Return (X, Y) of the center of cell containing provided text 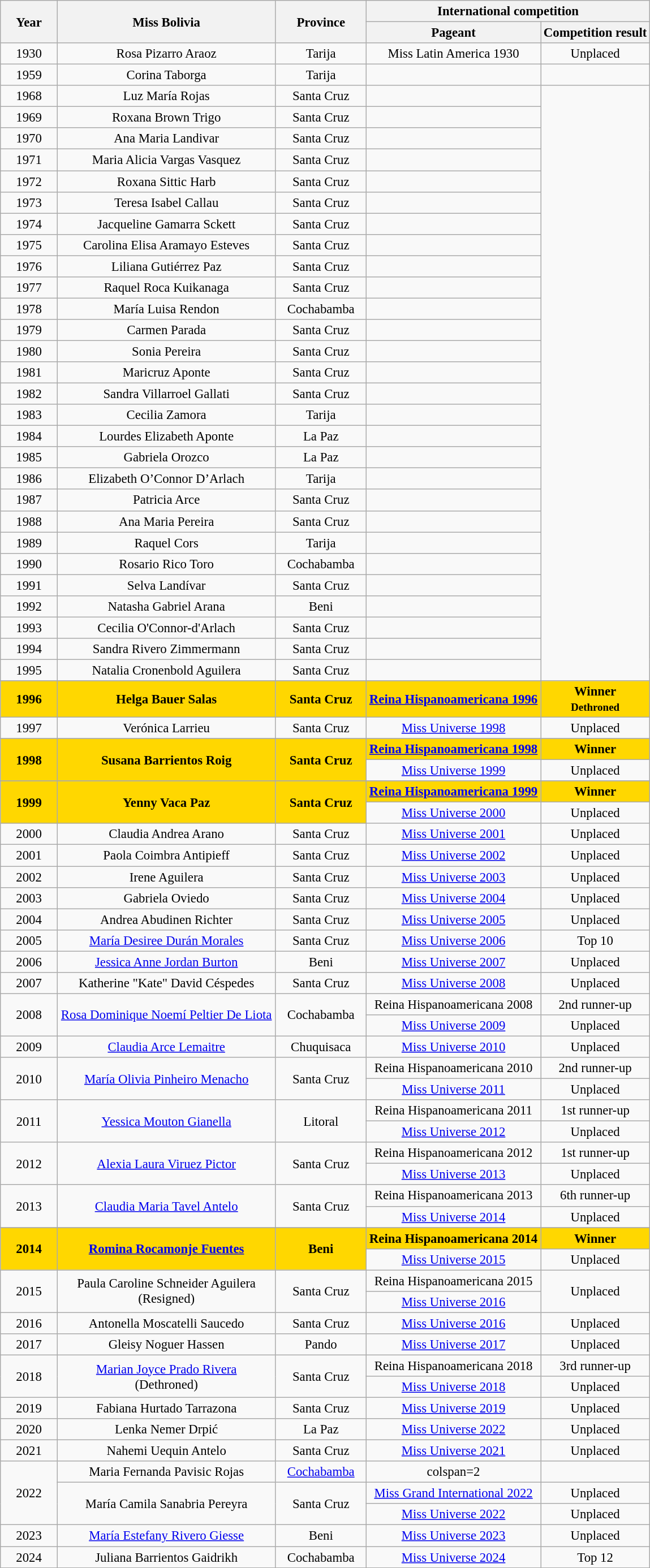
Fabiana Hurtado Tarrazona (166, 1409)
International competition (508, 11)
1973 (29, 202)
6th runner-up (595, 1196)
colspan=2 (454, 1472)
Lourdes Elizabeth Aponte (166, 437)
1990 (29, 564)
2020 (29, 1429)
Maricruz Aponte (166, 373)
WinnerDethroned (595, 699)
Sonia Pereira (166, 351)
María Luisa Rendon (166, 309)
Miss Universe 2001 (454, 834)
1968 (29, 96)
Miss Universe 2021 (454, 1451)
Maria Fernanda Pavisic Rojas (166, 1472)
Helga Bauer Salas (166, 699)
Lenka Nemer Drpić (166, 1429)
Miss Universe 2012 (454, 1132)
2016 (29, 1323)
1984 (29, 437)
Nahemi Uequin Antelo (166, 1451)
1971 (29, 160)
2005 (29, 940)
2003 (29, 898)
1994 (29, 649)
2012 (29, 1164)
1976 (29, 266)
Miss Universe 2000 (454, 813)
2024 (29, 1557)
1999 (29, 802)
1980 (29, 351)
2023 (29, 1536)
Pageant (454, 33)
Reina Hispanoamericana 1999 (454, 792)
2006 (29, 962)
Miss Universe 2005 (454, 919)
2022 (29, 1493)
Year (29, 21)
Miss Universe 2023 (454, 1536)
Juliana Barrientos Gaidrikh (166, 1557)
1959 (29, 75)
2009 (29, 1047)
Competition result (595, 33)
Sandra Rivero Zimmermann (166, 649)
1989 (29, 543)
Pando (321, 1345)
Miss Universe 2024 (454, 1557)
1974 (29, 224)
Miss Universe 2019 (454, 1409)
Jessica Anne Jordan Burton (166, 962)
Reina Hispanoamericana 2014 (454, 1238)
Miss Universe 1998 (454, 728)
Miss Universe 2006 (454, 940)
Miss Universe 2013 (454, 1174)
Miss Latin America 1930 (454, 54)
Top 10 (595, 940)
Paola Coimbra Antipieff (166, 856)
1985 (29, 457)
1979 (29, 330)
Katherine "Kate" David Céspedes (166, 983)
2004 (29, 919)
Luz María Rojas (166, 96)
Reina Hispanoamericana 2012 (454, 1153)
Miss Grand International 2022 (454, 1493)
2002 (29, 877)
Antonella Moscatelli Saucedo (166, 1323)
Liliana Gutiérrez Paz (166, 266)
1988 (29, 521)
1970 (29, 139)
Natalia Cronenbold Aguilera (166, 670)
Reina Hispanoamericana 1998 (454, 749)
1986 (29, 479)
Rosario Rico Toro (166, 564)
Marian Joyce Prado Rivera(Dethroned) (166, 1376)
María Camila Sanabria Pereyra (166, 1504)
Litoral (321, 1121)
Miss Universe 2007 (454, 962)
Susana Barrientos Roig (166, 760)
1969 (29, 118)
1981 (29, 373)
Claudia Arce Lemaitre (166, 1047)
Miss Universe 2003 (454, 877)
1930 (29, 54)
Gleisy Noguer Hassen (166, 1345)
Roxana Brown Trigo (166, 118)
Reina Hispanoamericana 2018 (454, 1366)
Sandra Villarroel Gallati (166, 394)
Ana Maria Landivar (166, 139)
2018 (29, 1376)
Miss Universe 2002 (454, 856)
Gabriela Oviedo (166, 898)
Miss Universe 2018 (454, 1387)
Reina Hispanoamericana 2011 (454, 1111)
2008 (29, 1014)
Irene Aguilera (166, 877)
1982 (29, 394)
Reina Hispanoamericana 2015 (454, 1281)
Miss Universe 2011 (454, 1090)
1992 (29, 607)
Carolina Elisa Aramayo Esteves (166, 245)
Verónica Larrieu (166, 728)
2011 (29, 1121)
1991 (29, 585)
Rosa Dominique Noemí Peltier De Liota (166, 1014)
Cecilia O'Connor-d'Arlach (166, 628)
Gabriela Orozco (166, 457)
María Olivia Pinheiro Menacho (166, 1079)
María Estefany Rivero Giesse (166, 1536)
Claudia Andrea Arano (166, 834)
Raquel Roca Kuikanaga (166, 288)
María Desiree Durán Morales (166, 940)
Miss Universe 2010 (454, 1047)
Paula Caroline Schneider Aguilera(Resigned) (166, 1291)
Maria Alicia Vargas Vasquez (166, 160)
1996 (29, 699)
Ana Maria Pereira (166, 521)
2007 (29, 983)
Miss Universe 2004 (454, 898)
2001 (29, 856)
2000 (29, 834)
Jacqueline Gamarra Sckett (166, 224)
Yenny Vaca Paz (166, 802)
1972 (29, 182)
Claudia Maria Tavel Antelo (166, 1207)
Reina Hispanoamericana 2013 (454, 1196)
Miss Universe 2017 (454, 1345)
1977 (29, 288)
2021 (29, 1451)
2010 (29, 1079)
Alexia Laura Viruez Pictor (166, 1164)
2017 (29, 1345)
Andrea Abudinen Richter (166, 919)
Reina Hispanoamericana 1996 (454, 699)
Miss Universe 2014 (454, 1217)
2015 (29, 1291)
Corina Taborga (166, 75)
Teresa Isabel Callau (166, 202)
Elizabeth O’Connor D’Arlach (166, 479)
Raquel Cors (166, 543)
1993 (29, 628)
1975 (29, 245)
1983 (29, 415)
Miss Universe 2015 (454, 1259)
Top 12 (595, 1557)
Province (321, 21)
1995 (29, 670)
Reina Hispanoamericana 2008 (454, 1004)
1987 (29, 500)
3rd runner-up (595, 1366)
Cecilia Zamora (166, 415)
Reina Hispanoamericana 2010 (454, 1068)
Romina Rocamonje Fuentes (166, 1249)
Miss Universe 2009 (454, 1026)
Rosa Pizarro Araoz (166, 54)
Natasha Gabriel Arana (166, 607)
1978 (29, 309)
2013 (29, 1207)
1997 (29, 728)
Carmen Parada (166, 330)
2014 (29, 1249)
Miss Bolivia (166, 21)
2019 (29, 1409)
Miss Universe 1999 (454, 771)
Miss Universe 2008 (454, 983)
1998 (29, 760)
Selva Landívar (166, 585)
Roxana Sittic Harb (166, 182)
Yessica Mouton Gianella (166, 1121)
Patricia Arce (166, 500)
Chuquisaca (321, 1047)
